Output the (x, y) coordinate of the center of the cell containing the given text.  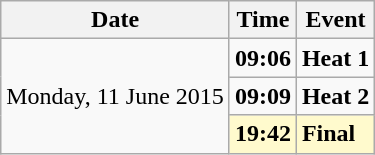
19:42 (262, 134)
Heat 2 (335, 96)
Monday, 11 June 2015 (116, 96)
Date (116, 20)
Final (335, 134)
09:06 (262, 58)
09:09 (262, 96)
Time (262, 20)
Event (335, 20)
Heat 1 (335, 58)
